Scan for the cell matching the given text and deliver its (x, y) coordinate at center. 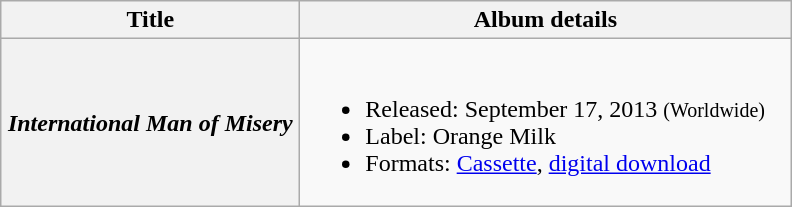
Released: September 17, 2013 (Worldwide)Label: Orange MilkFormats: Cassette, digital download (546, 122)
Title (150, 20)
Album details (546, 20)
International Man of Misery (150, 122)
